Scan for the cell matching the given text and deliver its (X, Y) coordinate at center. 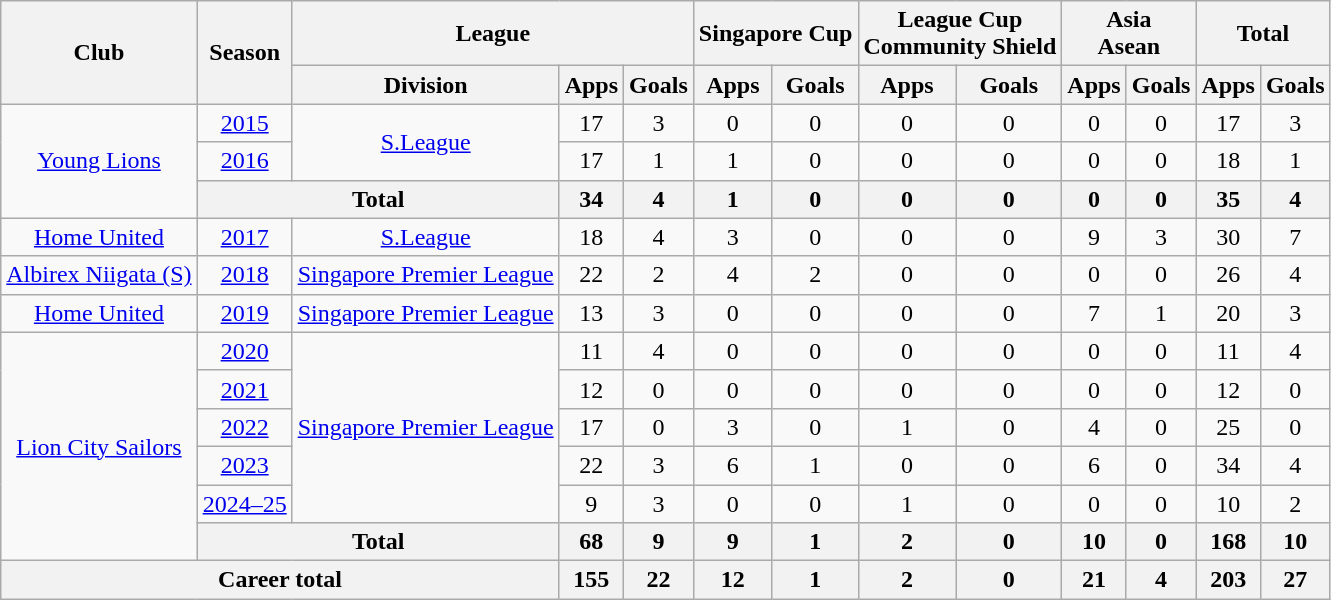
2024–25 (244, 503)
155 (591, 580)
25 (1228, 427)
2015 (244, 123)
35 (1228, 199)
2016 (244, 161)
Career total (280, 580)
Division (426, 85)
168 (1228, 542)
2020 (244, 351)
68 (591, 542)
30 (1228, 237)
Young Lions (99, 161)
203 (1228, 580)
2022 (244, 427)
Season (244, 52)
2017 (244, 237)
Asia Asean (1129, 34)
Singapore Cup (776, 34)
2018 (244, 275)
League Cup Community Shield (960, 34)
League (492, 34)
13 (591, 313)
Lion City Sailors (99, 446)
Albirex Niigata (S) (99, 275)
26 (1228, 275)
2023 (244, 465)
27 (1295, 580)
2019 (244, 313)
Club (99, 52)
2021 (244, 389)
21 (1094, 580)
20 (1228, 313)
